Output the [X, Y] coordinate of the center of the cell containing the given text.  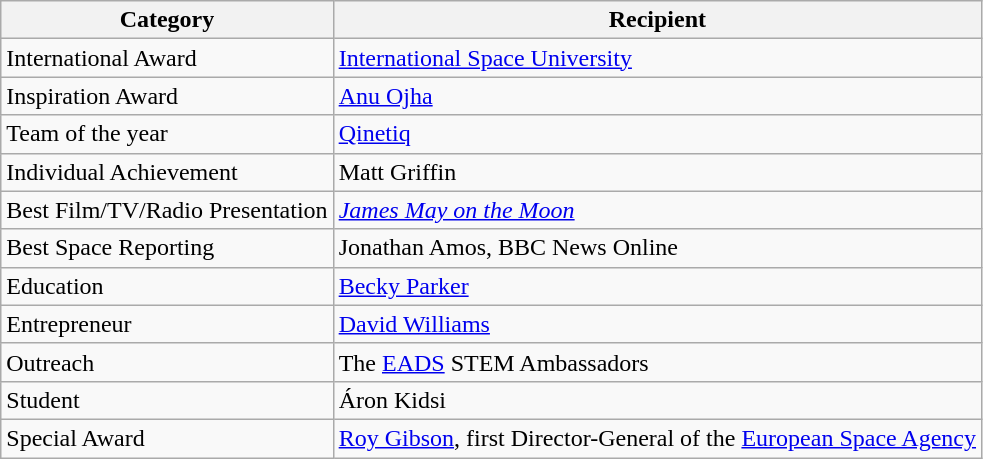
Category [167, 20]
The EADS STEM Ambassadors [657, 362]
Outreach [167, 362]
Education [167, 286]
International Award [167, 58]
Best Space Reporting [167, 248]
Áron Kidsi [657, 400]
Roy Gibson, first Director-General of the European Space Agency [657, 438]
David Williams [657, 324]
Jonathan Amos, BBC News Online [657, 248]
Individual Achievement [167, 172]
James May on the Moon [657, 210]
Matt Griffin [657, 172]
Student [167, 400]
Entrepreneur [167, 324]
Anu Ojha [657, 96]
Team of the year [167, 134]
Special Award [167, 438]
International Space University [657, 58]
Becky Parker [657, 286]
Inspiration Award [167, 96]
Recipient [657, 20]
Best Film/TV/Radio Presentation [167, 210]
Qinetiq [657, 134]
